Find where the given text appears and provide that cell's center as [X, Y] coordinate. 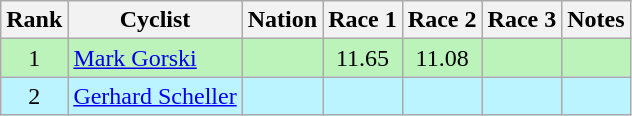
2 [34, 96]
Race 2 [442, 20]
Rank [34, 20]
11.08 [442, 58]
Race 3 [522, 20]
1 [34, 58]
Notes [596, 20]
Mark Gorski [155, 58]
Gerhard Scheller [155, 96]
Nation [282, 20]
Cyclist [155, 20]
11.65 [363, 58]
Race 1 [363, 20]
